From the cell containing the given text, extract its center point as [x, y] coordinate. 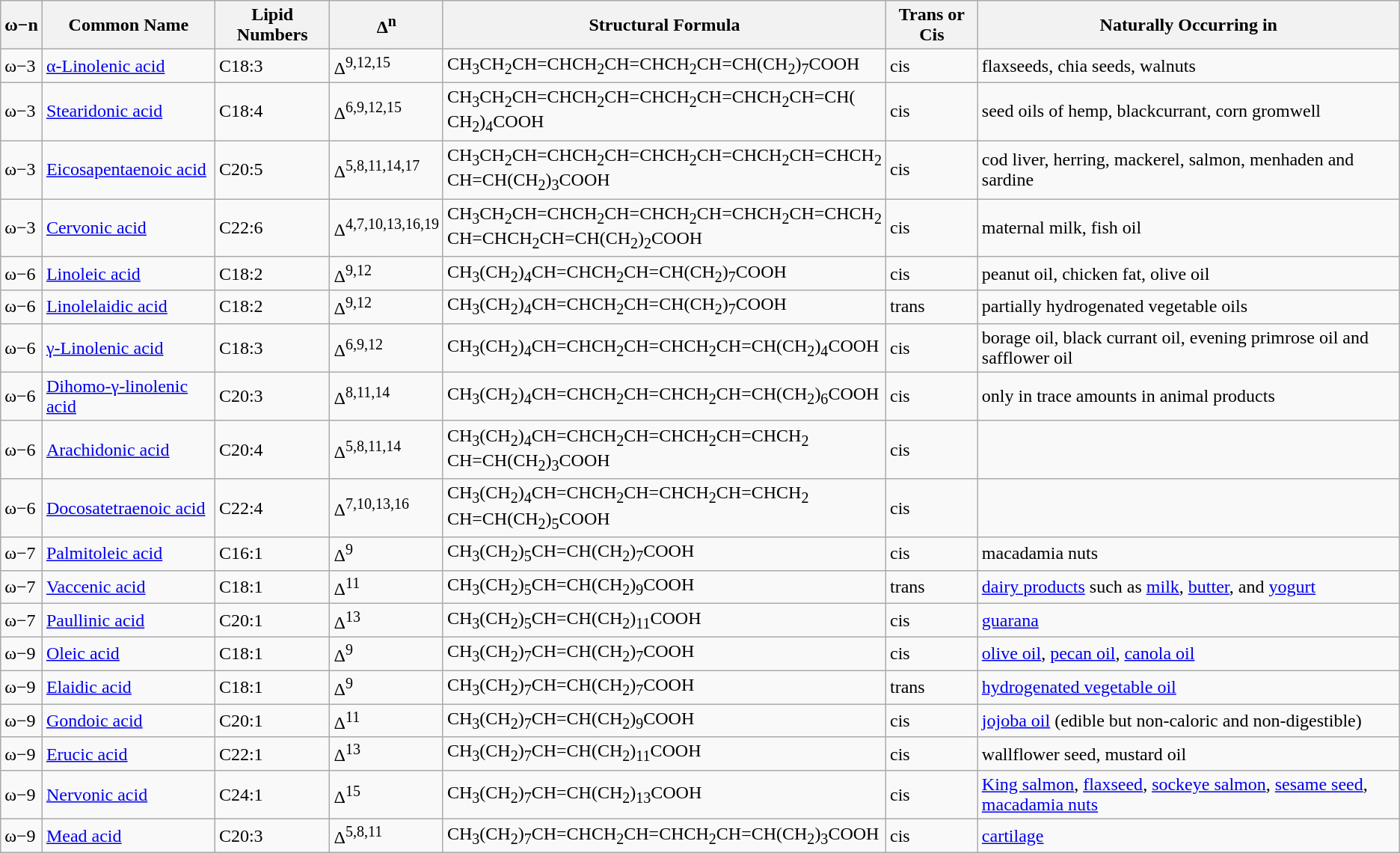
Palmitoleic acid [129, 554]
partially hydrogenated vegetable oils [1188, 307]
Δ6,9,12,15 [386, 111]
hydrogenated vegetable oil [1188, 687]
Lipid Numbers [272, 25]
ω−n [22, 25]
Naturally Occurring in [1188, 25]
CH3(CH2)4CH=CHCH2CH=CHCH2CH=CHCH2CH=CH(CH2)5COOH [664, 508]
CH3(CH2)7CH=CH(CH2)9COOH [664, 720]
Cervonic acid [129, 228]
Common Name [129, 25]
Δ15 [386, 795]
CH3(CH2)4CH=CHCH2CH=CHCH2CH=CHCH2CH=CH(CH2)3COOH [664, 450]
Δn [386, 25]
seed oils of hemp, blackcurrant, corn gromwell [1188, 111]
Nervonic acid [129, 795]
Linoleic acid [129, 274]
CH3(CH2)7CH=CH(CH2)13COOH [664, 795]
CH3CH2CH=CHCH2CH=CHCH2CH=CHCH2CH=CHCH2CH=CH(CH2)3COOH [664, 170]
Gondoic acid [129, 720]
CH3(CH2)4CH=CHCH2CH=CHCH2CH=CH(CH2)6COOH [664, 397]
C20:4 [272, 450]
CH3(CH2)5CH=CH(CH2)11COOH [664, 621]
α-Linolenic acid [129, 66]
C24:1 [272, 795]
Δ5,8,11,14 [386, 450]
Δ5,8,11,14,17 [386, 170]
C20:5 [272, 170]
Paullinic acid [129, 621]
only in trace amounts in animal products [1188, 397]
Elaidic acid [129, 687]
γ-Linolenic acid [129, 347]
Stearidonic acid [129, 111]
jojoba oil (edible but non-caloric and non-digestible) [1188, 720]
Δ6,9,12 [386, 347]
borage oil, black currant oil, evening primrose oil and safflower oil [1188, 347]
Vaccenic acid [129, 587]
Linolelaidic acid [129, 307]
Mead acid [129, 837]
CH3(CH2)7CH=CHCH2CH=CHCH2CH=CH(CH2)3COOH [664, 837]
maternal milk, fish oil [1188, 228]
Docosatetraenoic acid [129, 508]
CH3CH2CH=CHCH2CH=CHCH2CH=CHCH2CH=CH(CH2)4COOH [664, 111]
C22:6 [272, 228]
Oleic acid [129, 654]
dairy products such as milk, butter, and yogurt [1188, 587]
C22:4 [272, 508]
guarana [1188, 621]
CH3(CH2)7CH=CH(CH2)11COOH [664, 754]
cartilage [1188, 837]
Δ8,11,14 [386, 397]
Eicosapentaenoic acid [129, 170]
Trans or Cis [932, 25]
CH3CH2CH=CHCH2CH=CHCH2CH=CHCH2CH=CHCH2CH=CHCH2CH=CH(CH2)2COOH [664, 228]
C16:1 [272, 554]
macadamia nuts [1188, 554]
C18:4 [272, 111]
cod liver, herring, mackerel, salmon, menhaden and sardine [1188, 170]
C22:1 [272, 754]
Erucic acid [129, 754]
Structural Formula [664, 25]
CH3(CH2)5CH=CH(CH2)7COOH [664, 554]
CH3(CH2)4CH=CHCH2CH=CHCH2CH=CH(CH2)4COOH [664, 347]
wallflower seed, mustard oil [1188, 754]
peanut oil, chicken fat, olive oil [1188, 274]
Dihomo-γ-linolenic acid [129, 397]
CH3(CH2)5CH=CH(CH2)9COOH [664, 587]
olive oil, pecan oil, canola oil [1188, 654]
King salmon, flaxseed, sockeye salmon, sesame seed, macadamia nuts [1188, 795]
Δ9,12,15 [386, 66]
CH3CH2CH=CHCH2CH=CHCH2CH=CH(CH2)7COOH [664, 66]
Δ7,10,13,16 [386, 508]
Arachidonic acid [129, 450]
flaxseeds, chia seeds, walnuts [1188, 66]
Δ5,8,11 [386, 837]
Δ4,7,10,13,16,19 [386, 228]
